Find where the given text appears and provide that cell's center as [X, Y] coordinate. 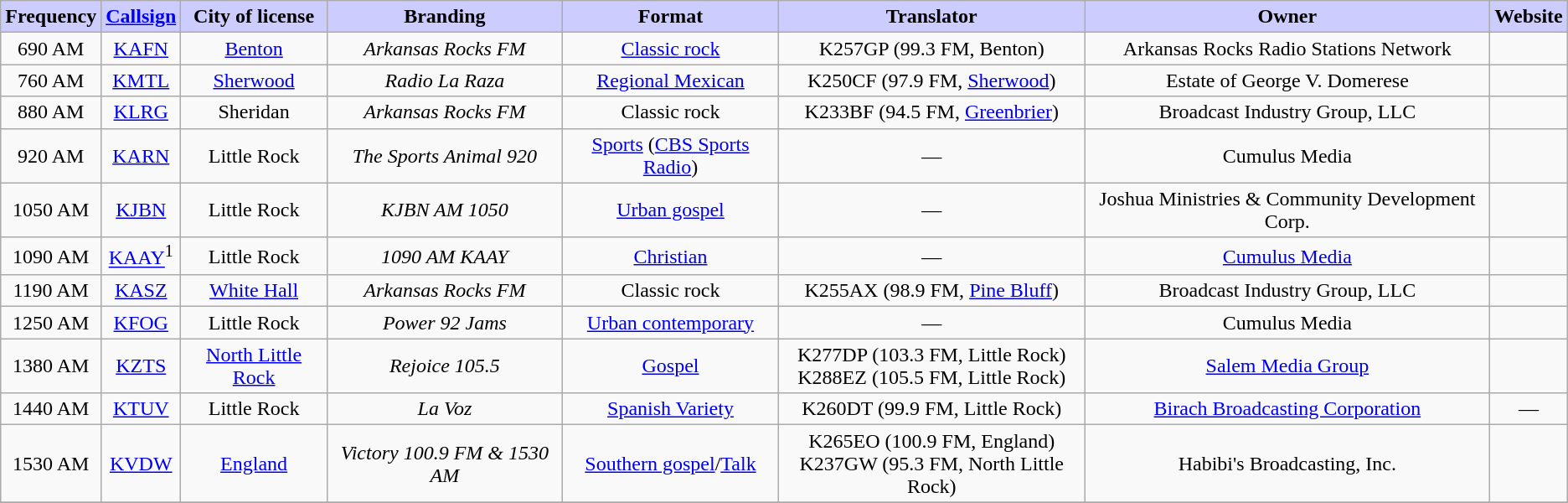
Owner [1287, 17]
Estate of George V. Domerese [1287, 80]
KLRG [141, 112]
KJBN [141, 210]
Urban gospel [670, 210]
Southern gospel/Talk [670, 464]
K260DT (99.9 FM, Little Rock) [931, 409]
Spanish Variety [670, 409]
690 AM [51, 49]
K233BF (94.5 FM, Greenbrier) [931, 112]
KJBN AM 1050 [444, 210]
Birach Broadcasting Corporation [1287, 409]
Translator [931, 17]
Frequency [51, 17]
Sherwood [255, 80]
1190 AM [51, 291]
Power 92 Jams [444, 323]
KMTL [141, 80]
England [255, 464]
1250 AM [51, 323]
760 AM [51, 80]
Branding [444, 17]
Victory 100.9 FM & 1530 AM [444, 464]
White Hall [255, 291]
K250CF (97.9 FM, Sherwood) [931, 80]
City of license [255, 17]
KVDW [141, 464]
Rejoice 105.5 [444, 366]
1090 AM [51, 257]
Arkansas Rocks Radio Stations Network [1287, 49]
Urban contemporary [670, 323]
The Sports Animal 920 [444, 156]
K255AX (98.9 FM, Pine Bluff) [931, 291]
1530 AM [51, 464]
Sports (CBS Sports Radio) [670, 156]
Regional Mexican [670, 80]
North Little Rock [255, 366]
Joshua Ministries & Community Development Corp. [1287, 210]
KARN [141, 156]
Radio La Raza [444, 80]
Sheridan [255, 112]
KAAY1 [141, 257]
KAFN [141, 49]
920 AM [51, 156]
KASZ [141, 291]
Benton [255, 49]
Format [670, 17]
Callsign [141, 17]
880 AM [51, 112]
1090 AM KAAY [444, 257]
K265EO (100.9 FM, England)K237GW (95.3 FM, North Little Rock) [931, 464]
1440 AM [51, 409]
Habibi's Broadcasting, Inc. [1287, 464]
La Voz [444, 409]
KTUV [141, 409]
Gospel [670, 366]
Salem Media Group [1287, 366]
KZTS [141, 366]
Christian [670, 257]
1380 AM [51, 366]
Website [1529, 17]
K257GP (99.3 FM, Benton) [931, 49]
K277DP (103.3 FM, Little Rock)K288EZ (105.5 FM, Little Rock) [931, 366]
KFOG [141, 323]
1050 AM [51, 210]
